From the cell containing the given text, extract its center point as [x, y] coordinate. 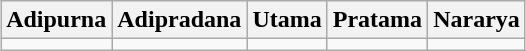
Nararya [477, 20]
Adipradana [180, 20]
Utama [287, 20]
Adipurna [56, 20]
Pratama [377, 20]
